Locate the cell with the specified text and output its (x, y) center coordinate. 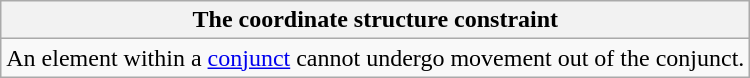
The coordinate structure constraint (376, 20)
An element within a conjunct cannot undergo movement out of the conjunct. (376, 58)
